Search for the cell housing the specified text and yield its [x, y] center coordinate. 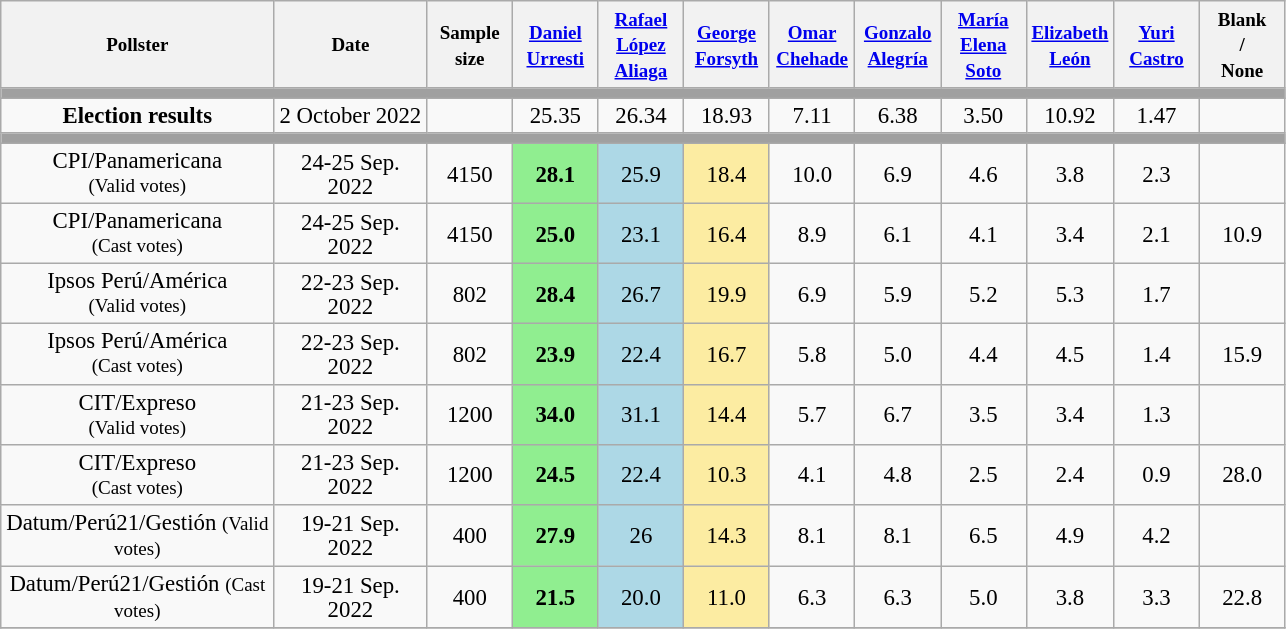
Ipsos Perú/América (Cast votes) [138, 354]
25.35 [556, 116]
18.93 [727, 116]
1.3 [1157, 414]
4.6 [983, 174]
4.9 [1070, 535]
28.4 [556, 294]
28.0 [1242, 474]
14.3 [727, 535]
Daniel Urresti [556, 44]
2.1 [1157, 234]
26 [641, 535]
10.9 [1242, 234]
21.5 [556, 597]
3.3 [1157, 597]
25.9 [641, 174]
Omar Chehade [812, 44]
26.7 [641, 294]
18.4 [727, 174]
2.4 [1070, 474]
10.0 [812, 174]
Rafael López Aliaga [641, 44]
George Forsyth [727, 44]
16.7 [727, 354]
22.8 [1242, 597]
5.7 [812, 414]
Pollster [138, 44]
Sample size [470, 44]
Datum/Perú21/Gestión (Cast votes) [138, 597]
Elizabeth León [1070, 44]
0.9 [1157, 474]
1.7 [1157, 294]
20.0 [641, 597]
31.1 [641, 414]
6.5 [983, 535]
5.3 [1070, 294]
7.11 [812, 116]
28.1 [556, 174]
3.5 [983, 414]
CIT/Expreso (Valid votes) [138, 414]
4.5 [1070, 354]
Gonzalo Alegría [898, 44]
2 October 2022 [350, 116]
Blank/None [1242, 44]
Ipsos Perú/América (Valid votes) [138, 294]
25.0 [556, 234]
1.47 [1157, 116]
1.4 [1157, 354]
Date [350, 44]
CPI/Panamericana (Cast votes) [138, 234]
6.7 [898, 414]
Yuri Castro [1157, 44]
5.8 [812, 354]
14.4 [727, 414]
5.2 [983, 294]
5.9 [898, 294]
6.38 [898, 116]
34.0 [556, 414]
Datum/Perú21/Gestión (Valid votes) [138, 535]
16.4 [727, 234]
27.9 [556, 535]
19.9 [727, 294]
4.2 [1157, 535]
24.5 [556, 474]
23.9 [556, 354]
11.0 [727, 597]
26.34 [641, 116]
15.9 [1242, 354]
4.8 [898, 474]
CPI/Panamericana (Valid votes) [138, 174]
CIT/Expreso (Cast votes) [138, 474]
2.3 [1157, 174]
23.1 [641, 234]
6.1 [898, 234]
8.9 [812, 234]
10.92 [1070, 116]
3.50 [983, 116]
2.5 [983, 474]
Election results [138, 116]
María Elena Soto [983, 44]
4.4 [983, 354]
10.3 [727, 474]
